Search for the cell housing the specified text and yield its [X, Y] center coordinate. 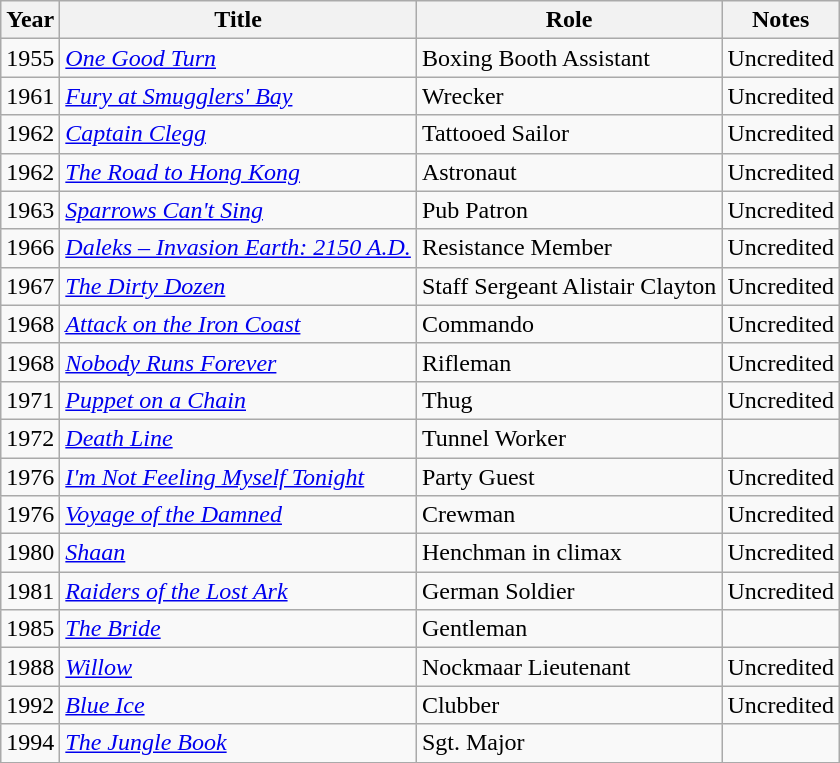
The Road to Hong Kong [238, 172]
Voyage of the Damned [238, 515]
Blue Ice [238, 705]
Attack on the Iron Coast [238, 324]
One Good Turn [238, 58]
1981 [30, 591]
Role [568, 20]
1955 [30, 58]
Crewman [568, 515]
Rifleman [568, 362]
Tunnel Worker [568, 438]
Raiders of the Lost Ark [238, 591]
Nobody Runs Forever [238, 362]
Shaan [238, 553]
1972 [30, 438]
The Bride [238, 629]
Pub Patron [568, 210]
Clubber [568, 705]
The Jungle Book [238, 743]
Captain Clegg [238, 134]
Sgt. Major [568, 743]
Fury at Smugglers' Bay [238, 96]
1967 [30, 286]
1992 [30, 705]
Tattooed Sailor [568, 134]
Year [30, 20]
1994 [30, 743]
1961 [30, 96]
Resistance Member [568, 248]
Astronaut [568, 172]
1988 [30, 667]
Puppet on a Chain [238, 400]
Wrecker [568, 96]
Willow [238, 667]
1971 [30, 400]
I'm Not Feeling Myself Tonight [238, 477]
1966 [30, 248]
Sparrows Can't Sing [238, 210]
Daleks – Invasion Earth: 2150 A.D. [238, 248]
1963 [30, 210]
Thug [568, 400]
Staff Sergeant Alistair Clayton [568, 286]
1985 [30, 629]
German Soldier [568, 591]
Title [238, 20]
Commando [568, 324]
Party Guest [568, 477]
Death Line [238, 438]
Nockmaar Lieutenant [568, 667]
1980 [30, 553]
The Dirty Dozen [238, 286]
Henchman in climax [568, 553]
Gentleman [568, 629]
Notes [781, 20]
Boxing Booth Assistant [568, 58]
